Return [X, Y] of the center of cell containing provided text 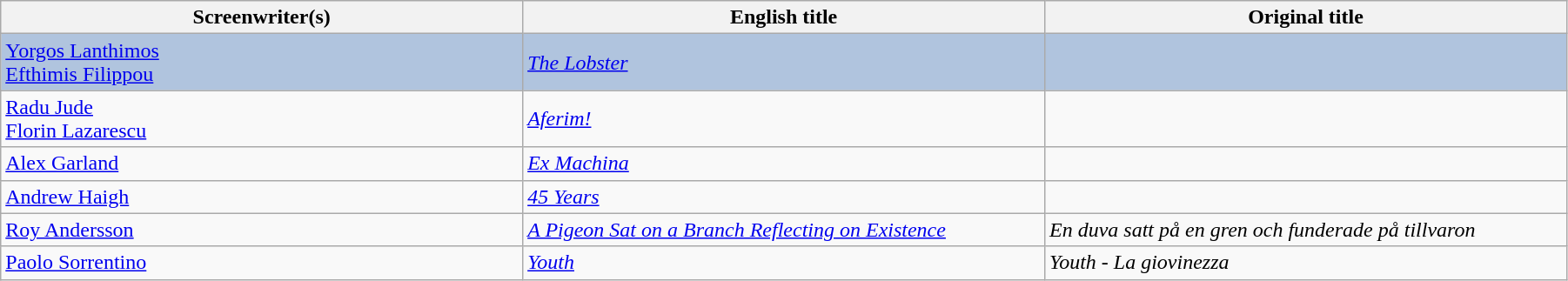
Youth - La giovinezza [1306, 263]
The Lobster [784, 63]
Andrew Haigh [262, 197]
Screenwriter(s) [262, 17]
English title [784, 17]
Ex Machina [784, 164]
Paolo Sorrentino [262, 263]
Alex Garland [262, 164]
Original title [1306, 17]
A Pigeon Sat on a Branch Reflecting on Existence [784, 230]
Radu Jude Florin Lazarescu [262, 118]
45 Years [784, 197]
Youth [784, 263]
En duva satt på en gren och funderade på tillvaron [1306, 230]
Roy Andersson [262, 230]
Yorgos Lanthimos Efthimis Filippou [262, 63]
Aferim! [784, 118]
